Output the [x, y] coordinate of the center of the cell containing the given text.  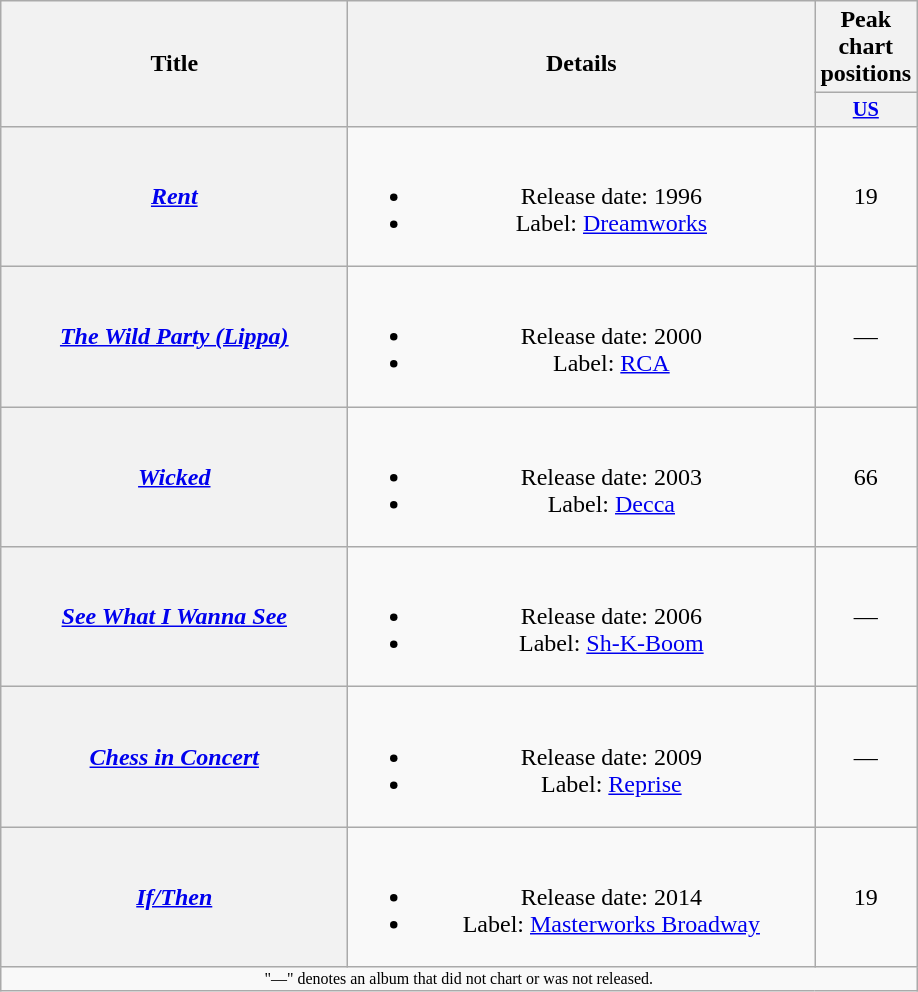
Chess in Concert [174, 757]
Release date: 2014Label: Masterworks Broadway [582, 897]
Peak chart positions [866, 47]
If/Then [174, 897]
Release date: 2006Label: Sh-K-Boom [582, 617]
US [866, 110]
Rent [174, 196]
Release date: 1996Label: Dreamworks [582, 196]
Title [174, 64]
"—" denotes an album that did not chart or was not released. [459, 979]
Wicked [174, 477]
Release date: 2000Label: RCA [582, 337]
Release date: 2009Label: Reprise [582, 757]
Release date: 2003Label: Decca [582, 477]
66 [866, 477]
Details [582, 64]
See What I Wanna See [174, 617]
The Wild Party (Lippa) [174, 337]
